Scan for the cell matching the given text and deliver its (x, y) coordinate at center. 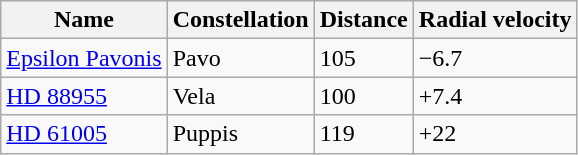
HD 88955 (84, 96)
119 (364, 134)
100 (364, 96)
105 (364, 58)
Epsilon Pavonis (84, 58)
Constellation (240, 20)
Name (84, 20)
Radial velocity (495, 20)
HD 61005 (84, 134)
+7.4 (495, 96)
−6.7 (495, 58)
Pavo (240, 58)
+22 (495, 134)
Distance (364, 20)
Vela (240, 96)
Puppis (240, 134)
